From the cell containing the given text, extract its center point as [x, y] coordinate. 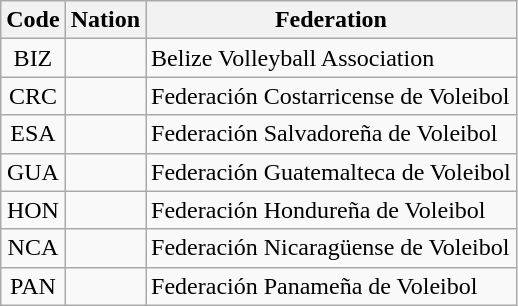
Federación Panameña de Voleibol [332, 286]
NCA [33, 248]
CRC [33, 96]
Federation [332, 20]
Federación Salvadoreña de Voleibol [332, 134]
PAN [33, 286]
Federación Guatemalteca de Voleibol [332, 172]
BIZ [33, 58]
GUA [33, 172]
Federación Costarricense de Voleibol [332, 96]
Federación Hondureña de Voleibol [332, 210]
ESA [33, 134]
Belize Volleyball Association [332, 58]
Federación Nicaragüense de Voleibol [332, 248]
Code [33, 20]
HON [33, 210]
Nation [105, 20]
